Extract the (X, Y) coordinate from the center of the cell holding the provided text.  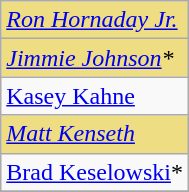
Jimmie Johnson* (95, 58)
Kasey Kahne (95, 96)
Ron Hornaday Jr. (95, 20)
Brad Keselowski* (95, 172)
Matt Kenseth (95, 134)
